Locate the cell with the specified text and output its [X, Y] center coordinate. 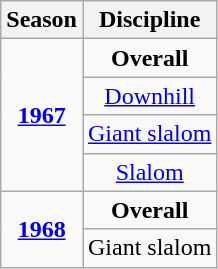
Discipline [149, 20]
Season [42, 20]
Slalom [149, 172]
Downhill [149, 96]
1967 [42, 115]
1968 [42, 229]
